From the cell containing the given text, extract its center point as (x, y) coordinate. 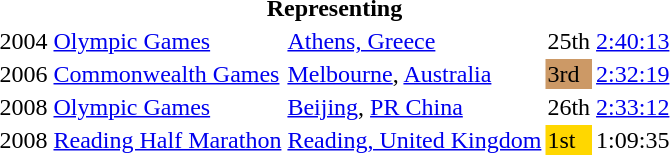
1st (569, 140)
Beijing, PR China (414, 107)
Commonwealth Games (168, 74)
25th (569, 41)
Reading, United Kingdom (414, 140)
Athens, Greece (414, 41)
Melbourne, Australia (414, 74)
3rd (569, 74)
Reading Half Marathon (168, 140)
26th (569, 107)
